Pinpoint the cell where the given text exists, returning its [x, y] midpoint coordinate. 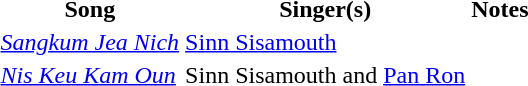
Sinn Sisamouth [326, 42]
